Search for the cell housing the specified text and yield its (X, Y) center coordinate. 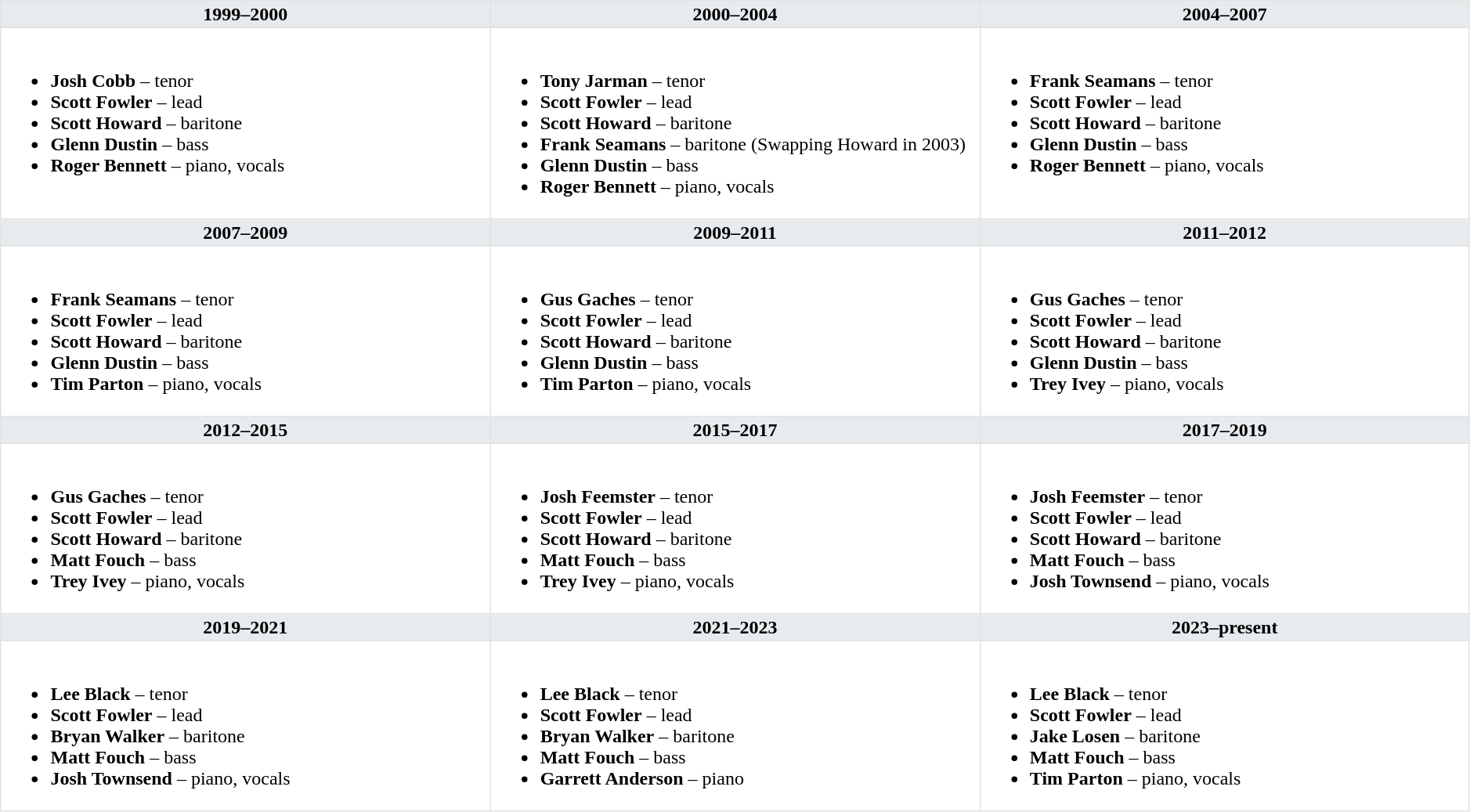
Josh Feemster – tenorScott Fowler – leadScott Howard – baritoneMatt Fouch – bassJosh Townsend – piano, vocals (1225, 529)
Lee Black – tenorScott Fowler – leadBryan Walker – baritoneMatt Fouch – bassJosh Townsend – piano, vocals (246, 726)
2023–present (1225, 627)
2009–2011 (735, 233)
Lee Black – tenorScott Fowler – leadBryan Walker – baritoneMatt Fouch – bassGarrett Anderson – piano (735, 726)
Josh Cobb – tenorScott Fowler – leadScott Howard – baritoneGlenn Dustin – bassRoger Bennett – piano, vocals (246, 123)
2007–2009 (246, 233)
2015–2017 (735, 430)
2017–2019 (1225, 430)
2019–2021 (246, 627)
2021–2023 (735, 627)
Lee Black – tenorScott Fowler – leadJake Losen – baritoneMatt Fouch – bassTim Parton – piano, vocals (1225, 726)
Gus Gaches – tenorScott Fowler – leadScott Howard – baritoneGlenn Dustin – bassTrey Ivey – piano, vocals (1225, 331)
Gus Gaches – tenorScott Fowler – leadScott Howard – baritoneGlenn Dustin – bassTim Parton – piano, vocals (735, 331)
2012–2015 (246, 430)
Gus Gaches – tenorScott Fowler – leadScott Howard – baritoneMatt Fouch – bassTrey Ivey – piano, vocals (246, 529)
2011–2012 (1225, 233)
Frank Seamans – tenorScott Fowler – leadScott Howard – baritoneGlenn Dustin – bassRoger Bennett – piano, vocals (1225, 123)
1999–2000 (246, 14)
2000–2004 (735, 14)
Josh Feemster – tenorScott Fowler – leadScott Howard – baritoneMatt Fouch – bassTrey Ivey – piano, vocals (735, 529)
Frank Seamans – tenorScott Fowler – leadScott Howard – baritoneGlenn Dustin – bassTim Parton – piano, vocals (246, 331)
2004–2007 (1225, 14)
